Determine the (x, y) coordinate at the center of the cell enclosing the given text.  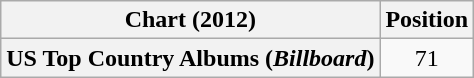
71 (427, 58)
US Top Country Albums (Billboard) (190, 58)
Position (427, 20)
Chart (2012) (190, 20)
